Capture the cell that displays the provided text and extract its [x, y] central coordinate. 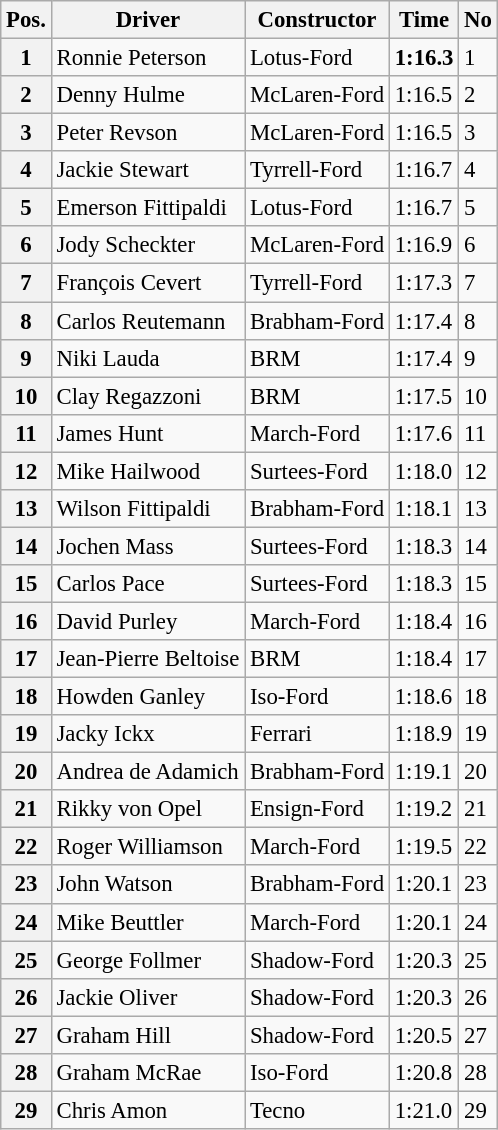
1:16.3 [424, 58]
Chris Amon [148, 1110]
Carlos Reutemann [148, 321]
Jean-Pierre Beltoise [148, 659]
Rikky von Opel [148, 809]
Ferrari [318, 734]
Mike Hailwood [148, 471]
Roger Williamson [148, 847]
Wilson Fittipaldi [148, 509]
No [478, 20]
James Hunt [148, 433]
1:17.5 [424, 396]
Constructor [318, 20]
1:19.5 [424, 847]
1:18.1 [424, 509]
1:16.9 [424, 245]
George Follmer [148, 960]
1:21.0 [424, 1110]
Jody Scheckter [148, 245]
Ronnie Peterson [148, 58]
François Cevert [148, 283]
Howden Ganley [148, 697]
1:17.6 [424, 433]
Pos. [26, 20]
1:20.8 [424, 1073]
Mike Beuttler [148, 922]
Ensign-Ford [318, 809]
Emerson Fittipaldi [148, 208]
1:17.3 [424, 283]
Jochen Mass [148, 546]
Jackie Stewart [148, 170]
Peter Revson [148, 133]
Jackie Oliver [148, 997]
Andrea de Adamich [148, 772]
Niki Lauda [148, 358]
1:18.9 [424, 734]
1:19.1 [424, 772]
Tecno [318, 1110]
Carlos Pace [148, 584]
David Purley [148, 621]
1:20.5 [424, 1035]
1:18.6 [424, 697]
Graham Hill [148, 1035]
Jacky Ickx [148, 734]
Graham McRae [148, 1073]
1:18.0 [424, 471]
Time [424, 20]
Driver [148, 20]
1:19.2 [424, 809]
Clay Regazzoni [148, 396]
John Watson [148, 885]
Denny Hulme [148, 95]
